Return (X, Y) of the center of cell containing provided text 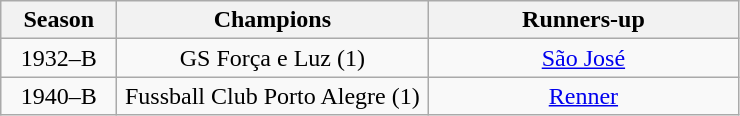
Season (59, 20)
Fussball Club Porto Alegre (1) (272, 96)
São José (584, 58)
Renner (584, 96)
Runners-up (584, 20)
1940–B (59, 96)
1932–B (59, 58)
Champions (272, 20)
GS Força e Luz (1) (272, 58)
